Return the [X, Y] coordinate for the center point of the cell that contains the specified text.  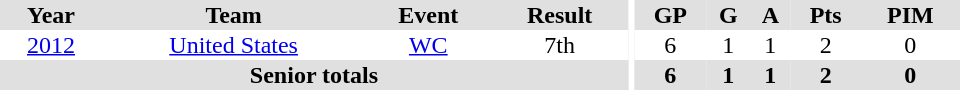
Senior totals [314, 75]
Result [560, 15]
Event [428, 15]
2012 [51, 45]
Year [51, 15]
WC [428, 45]
G [728, 15]
Team [234, 15]
Pts [826, 15]
7th [560, 45]
GP [670, 15]
United States [234, 45]
PIM [910, 15]
A [770, 15]
